Return the (X, Y) coordinate for the center point of the cell that contains the specified text.  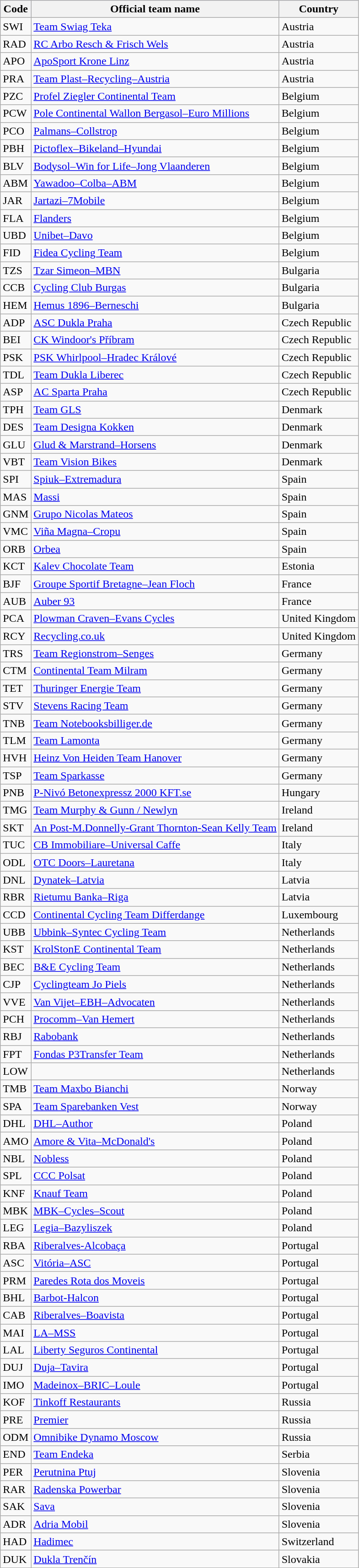
CJP (16, 984)
PCH (16, 1019)
ODL (16, 862)
Continental Team Milram (155, 671)
Heinz Von Heiden Team Hanover (155, 758)
RC Arbo Resch & Frisch Wels (155, 44)
KNF (16, 1193)
DHL–Author (155, 1124)
JAR (16, 200)
Perutnina Ptuj (155, 1472)
Hemus 1896–Berneschi (155, 305)
TLM (16, 740)
Team Sparkasse (155, 776)
DUK (16, 1559)
ApoSport Krone Linz (155, 61)
Vitória–ASC (155, 1263)
LA–MSS (155, 1333)
Palmans–Collstrop (155, 131)
LAL (16, 1350)
Knauf Team (155, 1193)
Recycling.co.uk (155, 636)
FID (16, 253)
Groupe Sportif Bretagne–Jean Floch (155, 584)
Massi (155, 496)
Team Notebooksbilliger.de (155, 723)
Stevens Racing Team (155, 706)
RBJ (16, 1036)
HVH (16, 758)
DHL (16, 1124)
Team Murphy & Gunn / Newlyn (155, 810)
ADR (16, 1524)
Country (318, 9)
Team Swiag Teka (155, 27)
Sava (155, 1507)
TMB (16, 1089)
VVE (16, 1002)
PCW (16, 113)
TDL (16, 375)
ODM (16, 1437)
Adria Mobil (155, 1524)
Continental Cycling Team Differdange (155, 915)
BEI (16, 340)
CCB (16, 288)
RAR (16, 1489)
Team Lamonta (155, 740)
Legia–Bazyliszek (155, 1228)
DES (16, 427)
Serbia (318, 1455)
Team Regionstrom–Senges (155, 653)
Orbea (155, 549)
PSK Whirlpool–Hradec Králové (155, 357)
END (16, 1455)
Cycling Club Burgas (155, 288)
Team Dukla Liberec (155, 375)
RBR (16, 897)
Tzar Simeon–MBN (155, 270)
UBB (16, 932)
Liberty Seguros Continental (155, 1350)
PER (16, 1472)
CTM (16, 671)
NBL (16, 1158)
Auber 93 (155, 601)
KOF (16, 1402)
DUJ (16, 1368)
KrolStonE Continental Team (155, 949)
Procomm–Van Hemert (155, 1019)
AMO (16, 1141)
Unibet–Davo (155, 236)
Cyclingteam Jo Piels (155, 984)
MBK (16, 1211)
SPA (16, 1106)
PSK (16, 357)
Omnibike Dynamo Moscow (155, 1437)
Radenska Powerbar (155, 1489)
SKT (16, 828)
MAS (16, 496)
Pictoflex–Bikeland–Hyundai (155, 148)
PRA (16, 79)
AC Sparta Praha (155, 392)
Rietumu Banka–Riga (155, 897)
Team Endeka (155, 1455)
Hungary (318, 793)
OTC Doors–Lauretana (155, 862)
P-Nivó Betonexpressz 2000 KFT.se (155, 793)
An Post-M.Donnelly-Grant Thornton-Sean Kelly Team (155, 828)
LOW (16, 1072)
UBD (16, 236)
Rabobank (155, 1036)
TUC (16, 845)
Code (16, 9)
Nobless (155, 1158)
Riberalves–Boavista (155, 1315)
CK Windoor's Příbram (155, 340)
ABM (16, 183)
PCO (16, 131)
Spiuk–Extremadura (155, 479)
Fidea Cycling Team (155, 253)
Profel Ziegler Continental Team (155, 96)
Team Designa Kokken (155, 427)
Plowman Craven–Evans Cycles (155, 619)
PZC (16, 96)
SPI (16, 479)
LEG (16, 1228)
Tinkoff Restaurants (155, 1402)
Dukla Trenčín (155, 1559)
PRE (16, 1420)
Van Vijet–EBH–Advocaten (155, 1002)
Yawadoo–Colba–ABM (155, 183)
TET (16, 688)
SPL (16, 1176)
Team GLS (155, 410)
PNB (16, 793)
Official team name (155, 9)
Paredes Rota dos Moveis (155, 1280)
Fondas P3Transfer Team (155, 1054)
Glud & Marstrand–Horsens (155, 444)
Team Vision Bikes (155, 462)
Jartazi–7Mobile (155, 200)
Ubbink–Syntec Cycling Team (155, 932)
Grupo Nicolas Mateos (155, 514)
Duja–Tavira (155, 1368)
PRM (16, 1280)
TNB (16, 723)
B&E Cycling Team (155, 967)
Estonia (318, 566)
Riberalves-Alcobaça (155, 1245)
Luxembourg (318, 915)
BJF (16, 584)
Thuringer Energie Team (155, 688)
ASC Dukla Praha (155, 323)
ASC (16, 1263)
Madeinox–BRIC–Loule (155, 1385)
MAI (16, 1333)
CCC Polsat (155, 1176)
DNL (16, 880)
PCA (16, 619)
GLU (16, 444)
AUB (16, 601)
BEC (16, 967)
MBK–Cycles–Scout (155, 1211)
TPH (16, 410)
Flanders (155, 218)
Team Sparebanken Vest (155, 1106)
TRS (16, 653)
Pole Continental Wallon Bergasol–Euro Millions (155, 113)
CCD (16, 915)
RCY (16, 636)
Team Plast–Recycling–Austria (155, 79)
SAK (16, 1507)
BLV (16, 166)
Barbot-Halcon (155, 1298)
TZS (16, 270)
TSP (16, 776)
Viña Magna–Cropu (155, 532)
FLA (16, 218)
PBH (16, 148)
SWI (16, 27)
Team Maxbo Bianchi (155, 1089)
FPT (16, 1054)
KST (16, 949)
VBT (16, 462)
RAD (16, 44)
BHL (16, 1298)
Kalev Chocolate Team (155, 566)
HAD (16, 1541)
ASP (16, 392)
Amore & Vita–McDonald's (155, 1141)
CAB (16, 1315)
Switzerland (318, 1541)
Hadimec (155, 1541)
KCT (16, 566)
CB Immobiliare–Universal Caffe (155, 845)
Slovakia (318, 1559)
Premier (155, 1420)
ADP (16, 323)
VMC (16, 532)
IMO (16, 1385)
TMG (16, 810)
Bodysol–Win for Life–Jong Vlaanderen (155, 166)
Dynatek–Latvia (155, 880)
ORB (16, 549)
STV (16, 706)
RBA (16, 1245)
GNM (16, 514)
HEM (16, 305)
APO (16, 61)
